From the cell containing the given text, extract its center point as (x, y) coordinate. 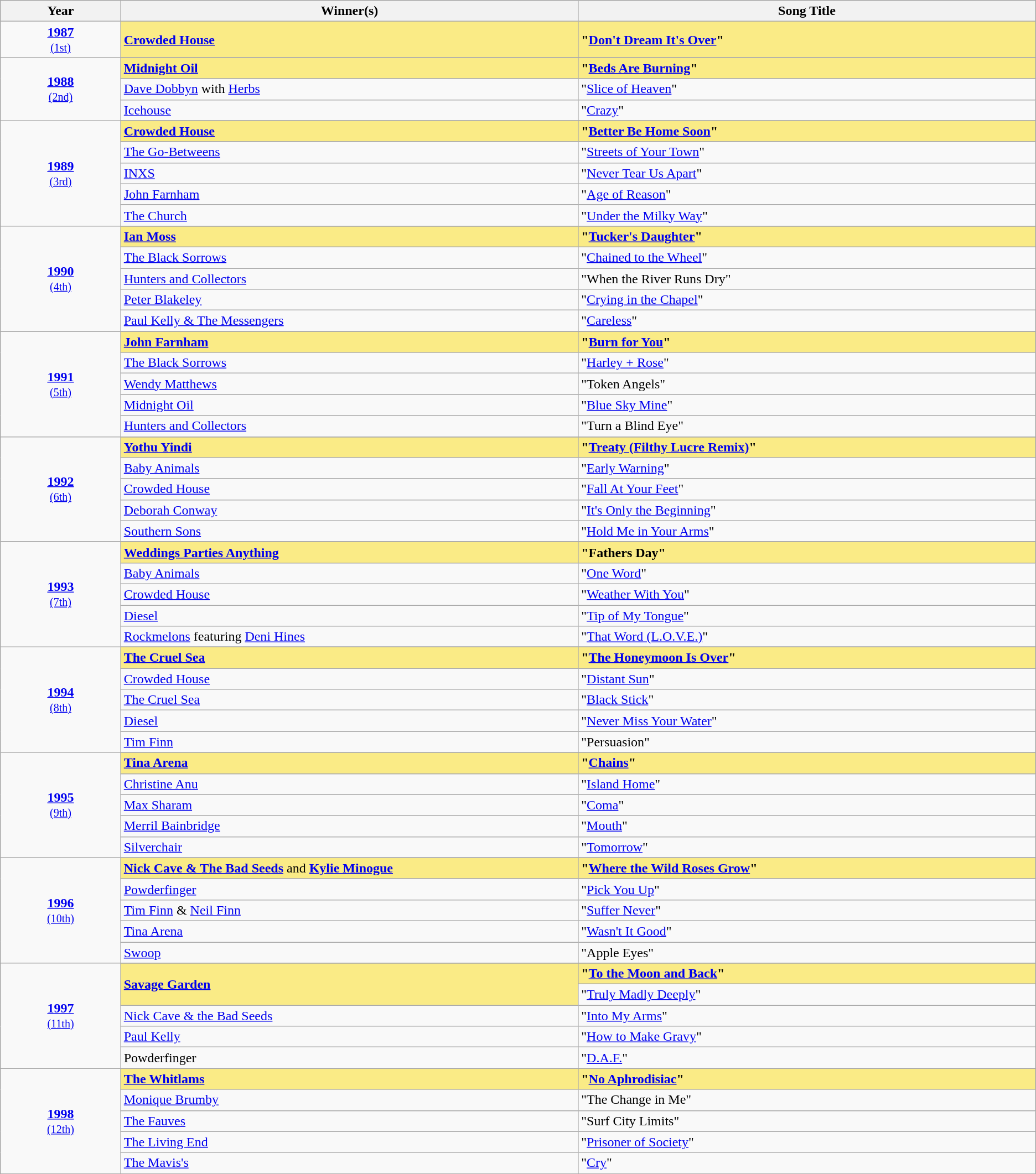
"D.A.F." (807, 1058)
"The Change in Me" (807, 1100)
"Surf City Limits" (807, 1121)
1998(12th) (61, 1121)
1996(10th) (61, 910)
"Chains" (807, 763)
1987(1st) (61, 40)
The Go-Betweens (349, 152)
"Don't Dream It's Over" (807, 40)
Silverchair (349, 847)
"Weather With You" (807, 594)
"Into My Arms" (807, 1016)
"Wasn't It Good" (807, 931)
"Beds Are Burning" (807, 68)
The Fauves (349, 1121)
Monique Brumby (349, 1100)
"When the River Runs Dry" (807, 278)
"Chained to the Wheel" (807, 257)
"Cry" (807, 1163)
Deborah Conway (349, 510)
"Black Stick" (807, 700)
"One Word" (807, 573)
"Never Miss Your Water" (807, 721)
Rockmelons featuring Deni Hines (349, 637)
"How to Make Gravy" (807, 1037)
Year (61, 11)
The Church (349, 215)
Ian Moss (349, 236)
Savage Garden (349, 984)
1992(6th) (61, 489)
1990(4th) (61, 278)
"Island Home" (807, 784)
"Fathers Day" (807, 552)
Winner(s) (349, 11)
1991(5th) (61, 384)
"Suffer Never" (807, 910)
"Tucker's Daughter" (807, 236)
"Persuasion" (807, 742)
"Treaty (Filthy Lucre Remix)" (807, 447)
Dave Dobbyn with Herbs (349, 89)
"Fall At Your Feet" (807, 489)
"Early Warning" (807, 468)
"Harley + Rose" (807, 363)
The Whitlams (349, 1079)
Icehouse (349, 110)
"Careless" (807, 321)
Yothu Yindi (349, 447)
Paul Kelly & The Messengers (349, 321)
The Living End (349, 1142)
Weddings Parties Anything (349, 552)
Tim Finn (349, 742)
"Truly Madly Deeply" (807, 995)
Christine Anu (349, 784)
1997(11th) (61, 1016)
"Never Tear Us Apart" (807, 173)
"The Honeymoon Is Over" (807, 658)
"Mouth" (807, 826)
"That Word (L.O.V.E.)" (807, 637)
"Under the Milky Way" (807, 215)
Southern Sons (349, 531)
Song Title (807, 11)
1995(9th) (61, 805)
The Mavis's (349, 1163)
"It's Only the Beginning" (807, 510)
"Blue Sky Mine" (807, 405)
"Tomorrow" (807, 847)
"Slice of Heaven" (807, 89)
Nick Cave & The Bad Seeds and Kylie Minogue (349, 868)
"Prisoner of Society" (807, 1142)
Paul Kelly (349, 1037)
"Apple Eyes" (807, 952)
"Distant Sun" (807, 679)
"No Aphrodisiac" (807, 1079)
"To the Moon and Back" (807, 974)
Tim Finn & Neil Finn (349, 910)
"Token Angels" (807, 384)
"Age of Reason" (807, 194)
"Crying in the Chapel" (807, 300)
INXS (349, 173)
"Coma" (807, 805)
"Streets of Your Town" (807, 152)
"Pick You Up" (807, 889)
Wendy Matthews (349, 384)
"Tip of My Tongue" (807, 616)
"Hold Me in Your Arms" (807, 531)
"Where the Wild Roses Grow" (807, 868)
"Turn a Blind Eye" (807, 426)
"Burn for You" (807, 342)
1988(2nd) (61, 89)
Merril Bainbridge (349, 826)
Nick Cave & the Bad Seeds (349, 1016)
Peter Blakeley (349, 300)
Max Sharam (349, 805)
1993(7th) (61, 594)
1989(3rd) (61, 173)
"Better Be Home Soon" (807, 131)
"Crazy" (807, 110)
1994(8th) (61, 700)
Swoop (349, 952)
